Determine the (X, Y) coordinate at the center of the cell enclosing the given text.  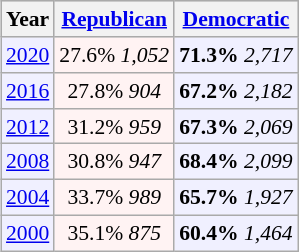
2012 (28, 126)
35.1% 875 (114, 233)
67.3% 2,069 (236, 126)
2008 (28, 162)
2020 (28, 55)
33.7% 989 (114, 197)
2004 (28, 197)
2016 (28, 91)
67.2% 2,182 (236, 91)
30.8% 947 (114, 162)
Year (28, 19)
Democratic (236, 19)
27.6% 1,052 (114, 55)
60.4% 1,464 (236, 233)
65.7% 1,927 (236, 197)
71.3% 2,717 (236, 55)
27.8% 904 (114, 91)
Republican (114, 19)
2000 (28, 233)
31.2% 959 (114, 126)
68.4% 2,099 (236, 162)
